Return [X, Y] of the center of cell containing provided text 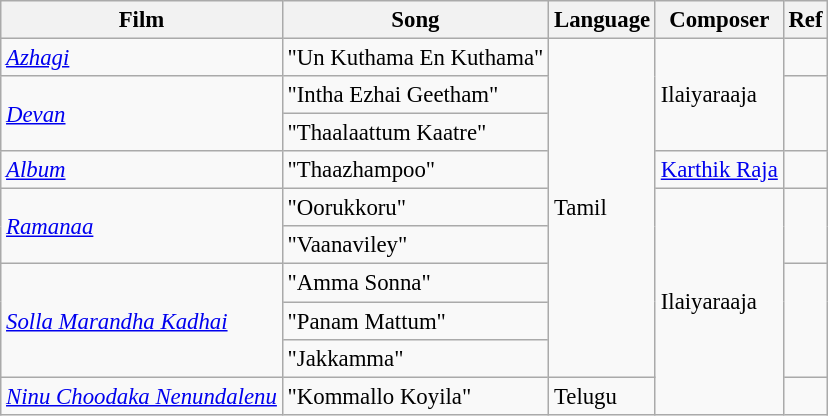
"Vaanaviley" [415, 245]
"Amma Sonna" [415, 283]
"Kommallo Koyila" [415, 396]
Telugu [602, 396]
"Thaazhampoo" [415, 170]
Solla Marandha Kadhai [142, 320]
"Panam Mattum" [415, 321]
Ref [806, 20]
"Oorukkoru" [415, 208]
Tamil [602, 208]
"Thaalaattum Kaatre" [415, 133]
"Jakkamma" [415, 358]
Azhagi [142, 58]
Devan [142, 114]
Composer [719, 20]
Album [142, 170]
Ninu Choodaka Nenundalenu [142, 396]
"Un Kuthama En Kuthama" [415, 58]
"Intha Ezhai Geetham" [415, 95]
Film [142, 20]
Karthik Raja [719, 170]
Song [415, 20]
Language [602, 20]
Ramanaa [142, 226]
